Detect which cell encompasses the target text, then output its [x, y] center coordinate. 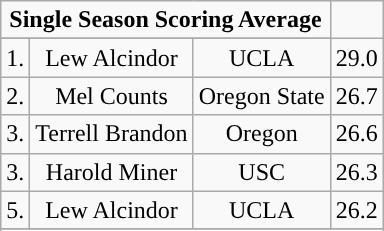
26.2 [356, 210]
Terrell Brandon [112, 134]
Oregon [262, 134]
1. [16, 58]
5. [16, 210]
Oregon State [262, 96]
Mel Counts [112, 96]
26.3 [356, 172]
26.7 [356, 96]
Single Season Scoring Average [166, 20]
2. [16, 96]
29.0 [356, 58]
Harold Miner [112, 172]
26.6 [356, 134]
USC [262, 172]
